Extract the [X, Y] coordinate from the center of the cell holding the provided text.  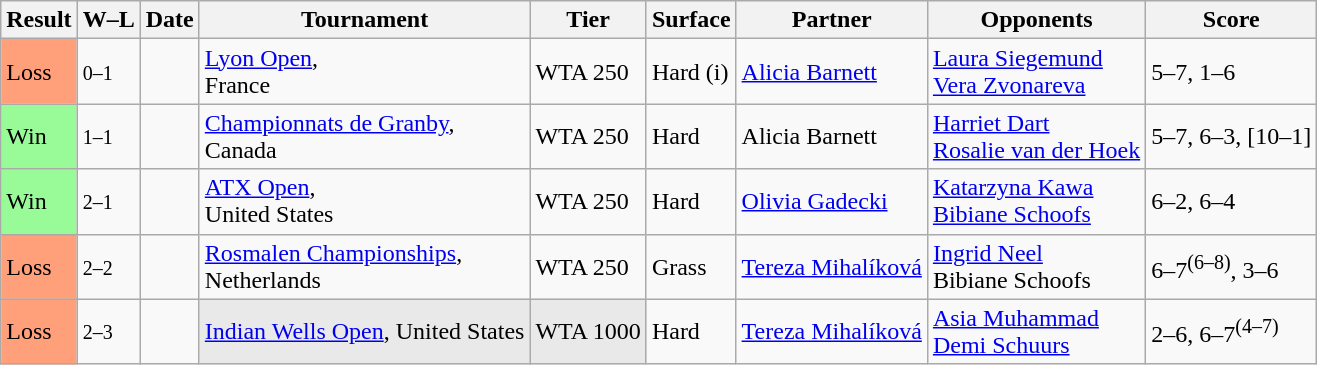
W–L [108, 20]
0–1 [108, 72]
Asia Muhammad Demi Schuurs [1036, 332]
Championnats de Granby, Canada [364, 136]
Date [170, 20]
2–2 [108, 266]
Harriet Dart Rosalie van der Hoek [1036, 136]
2–6, 6–7(4–7) [1232, 332]
5–7, 6–3, [10–1] [1232, 136]
Katarzyna Kawa Bibiane Schoofs [1036, 202]
Ingrid Neel Bibiane Schoofs [1036, 266]
Result [39, 20]
Score [1232, 20]
5–7, 1–6 [1232, 72]
ATX Open, United States [364, 202]
Rosmalen Championships, Netherlands [364, 266]
Tier [588, 20]
Surface [691, 20]
6–2, 6–4 [1232, 202]
Tournament [364, 20]
WTA 1000 [588, 332]
Hard (i) [691, 72]
Opponents [1036, 20]
6–7(6–8), 3–6 [1232, 266]
Indian Wells Open, United States [364, 332]
Grass [691, 266]
Lyon Open, France [364, 72]
1–1 [108, 136]
2–3 [108, 332]
Olivia Gadecki [832, 202]
Partner [832, 20]
Laura Siegemund Vera Zvonareva [1036, 72]
2–1 [108, 202]
